Pinpoint the cell where the given text exists, returning its (x, y) midpoint coordinate. 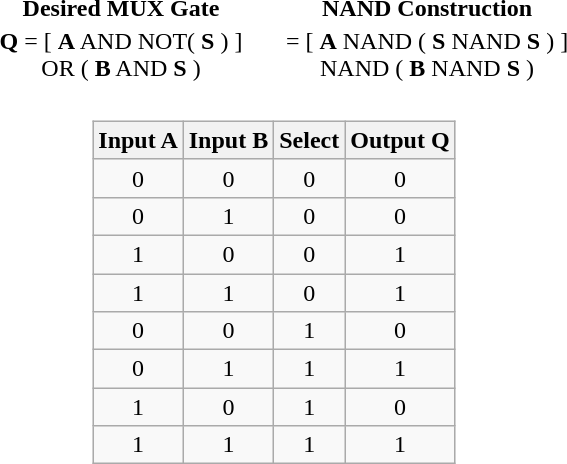
Select (310, 140)
Input A (138, 140)
Output Q (400, 140)
Input B (228, 140)
